Search for the cell housing the specified text and yield its [x, y] center coordinate. 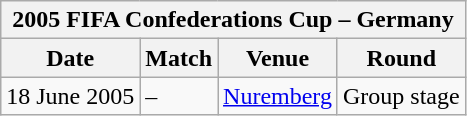
Nuremberg [278, 96]
Date [70, 58]
Match [179, 58]
– [179, 96]
Group stage [401, 96]
Round [401, 58]
Venue [278, 58]
2005 FIFA Confederations Cup – Germany [233, 20]
18 June 2005 [70, 96]
